Locate the cell with the specified text and output its [X, Y] center coordinate. 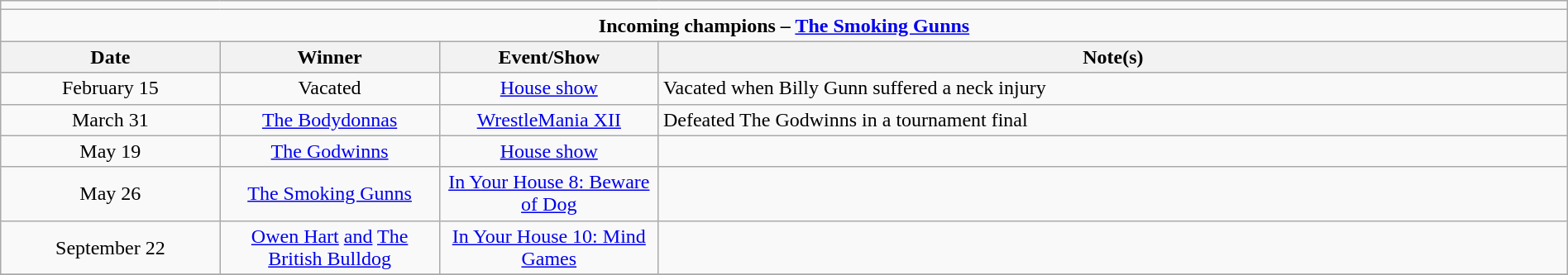
February 15 [111, 88]
September 22 [111, 248]
In Your House 8: Beware of Dog [549, 193]
In Your House 10: Mind Games [549, 248]
Defeated The Godwinns in a tournament final [1113, 120]
The Bodydonnas [329, 120]
Note(s) [1113, 57]
Incoming champions – The Smoking Gunns [784, 26]
Winner [329, 57]
Owen Hart and The British Bulldog [329, 248]
May 26 [111, 193]
Event/Show [549, 57]
March 31 [111, 120]
Date [111, 57]
The Smoking Gunns [329, 193]
WrestleMania XII [549, 120]
Vacated [329, 88]
The Godwinns [329, 151]
May 19 [111, 151]
Vacated when Billy Gunn suffered a neck injury [1113, 88]
